Search for the cell housing the specified text and yield its [X, Y] center coordinate. 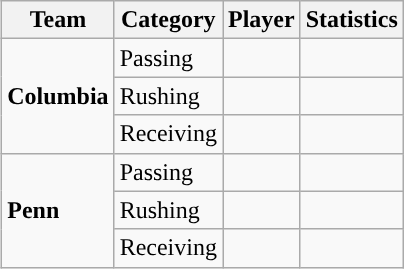
Category [168, 20]
Team [58, 20]
Player [261, 20]
Penn [58, 210]
Columbia [58, 96]
Statistics [352, 20]
